Determine the [x, y] coordinate at the center of the cell enclosing the given text.  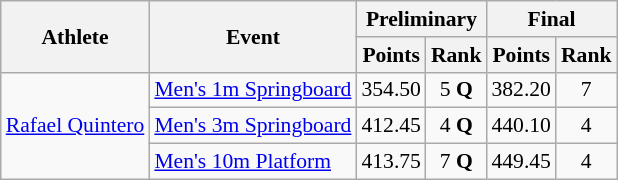
4 Q [456, 126]
Preliminary [421, 19]
Final [551, 19]
Athlete [76, 36]
Men's 1m Springboard [252, 90]
440.10 [520, 126]
Men's 10m Platform [252, 162]
412.45 [390, 126]
Rafael Quintero [76, 126]
382.20 [520, 90]
354.50 [390, 90]
449.45 [520, 162]
Event [252, 36]
7 [586, 90]
Men's 3m Springboard [252, 126]
413.75 [390, 162]
5 Q [456, 90]
7 Q [456, 162]
